Scan for the cell matching the given text and deliver its [x, y] coordinate at center. 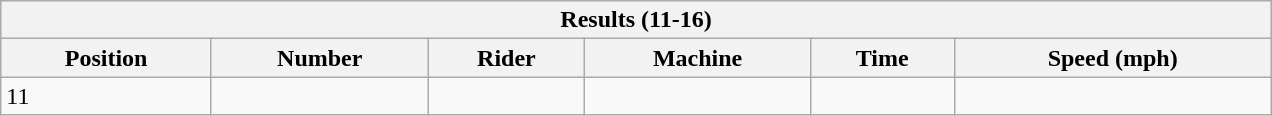
Machine [698, 58]
Speed (mph) [1112, 58]
Number [320, 58]
Position [106, 58]
11 [106, 96]
Rider [506, 58]
Time [882, 58]
Results (11-16) [636, 20]
